Pinpoint the cell where the given text exists, returning its (x, y) midpoint coordinate. 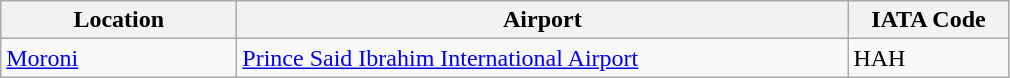
Airport (542, 20)
HAH (928, 58)
Location (119, 20)
Prince Said Ibrahim International Airport (542, 58)
Moroni (119, 58)
IATA Code (928, 20)
